From the cell containing the given text, extract its center point as (x, y) coordinate. 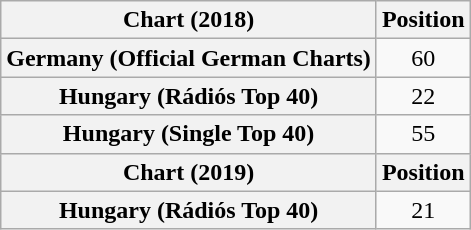
Hungary (Single Top 40) (189, 134)
22 (423, 96)
Chart (2018) (189, 20)
Chart (2019) (189, 172)
Germany (Official German Charts) (189, 58)
60 (423, 58)
21 (423, 210)
55 (423, 134)
